Detect which cell encompasses the target text, then output its (X, Y) center coordinate. 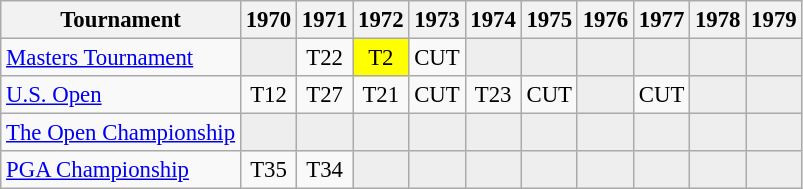
1978 (718, 20)
1973 (437, 20)
U.S. Open (121, 95)
1972 (381, 20)
1974 (493, 20)
T23 (493, 95)
T27 (325, 95)
1977 (661, 20)
1979 (774, 20)
T12 (268, 95)
T22 (325, 58)
1971 (325, 20)
T21 (381, 95)
T35 (268, 170)
PGA Championship (121, 170)
Masters Tournament (121, 58)
T34 (325, 170)
The Open Championship (121, 133)
1970 (268, 20)
Tournament (121, 20)
1976 (605, 20)
1975 (549, 20)
T2 (381, 58)
